Identify which cell holds the provided text, then report its [x, y] central coordinate. 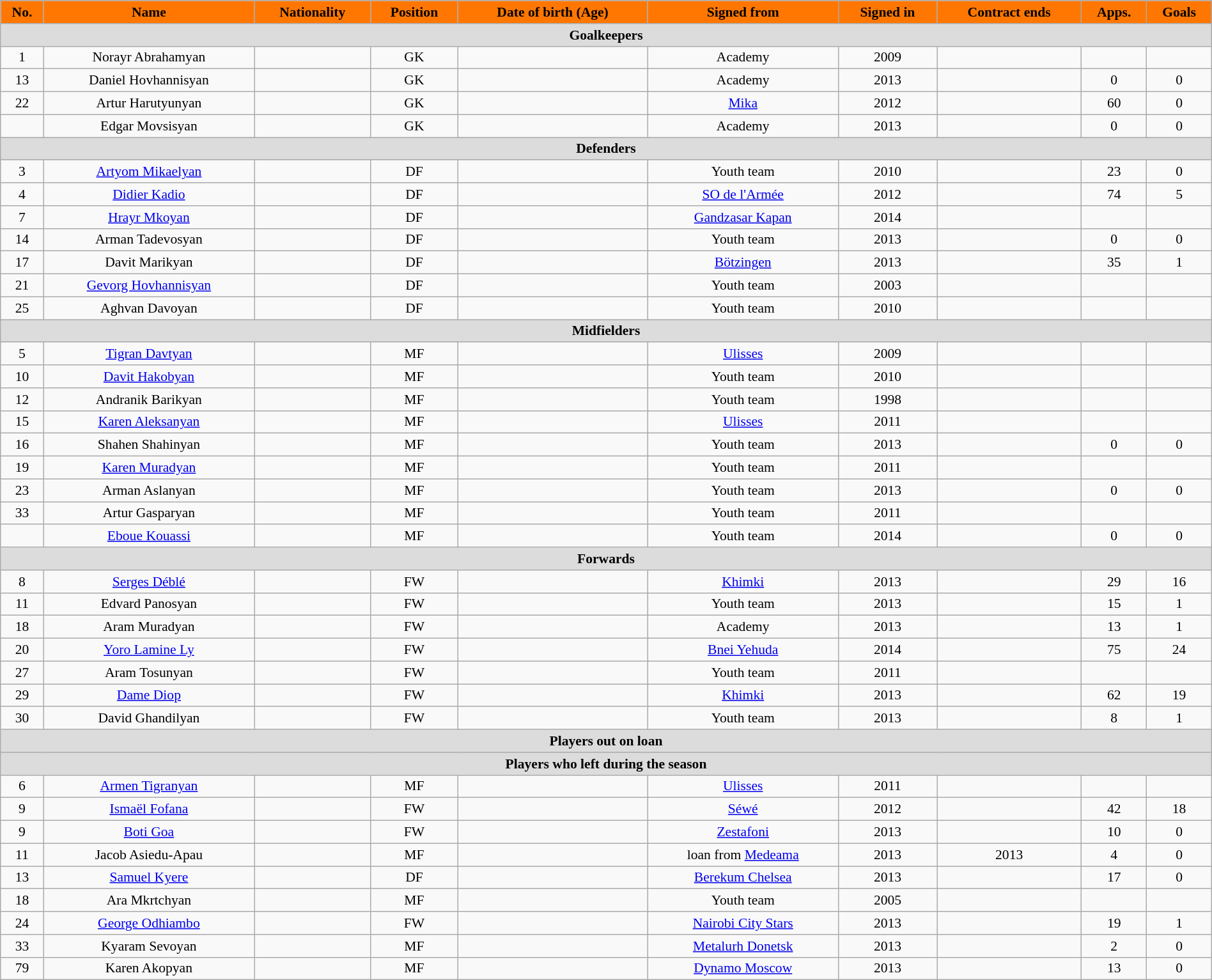
Davit Hakobyan [148, 377]
74 [1114, 194]
Dynamo Moscow [743, 968]
Shahen Shahinyan [148, 445]
Goalkeepers [606, 35]
loan from Medeama [743, 855]
Andranik Barikyan [148, 400]
Samuel Kyere [148, 878]
Edgar Movsisyan [148, 126]
75 [1114, 650]
Arman Aslanyan [148, 490]
Berekum Chelsea [743, 878]
2 [1114, 946]
Edvard Panosyan [148, 604]
Mika [743, 104]
Signed from [743, 12]
Kyaram Sevoyan [148, 946]
Players who left during the season [606, 764]
21 [22, 286]
2005 [887, 901]
Nairobi City Stars [743, 923]
1998 [887, 400]
6 [22, 786]
Eboue Kouassi [148, 536]
79 [22, 968]
David Ghandilyan [148, 719]
SO de l'Armée [743, 194]
Position [414, 12]
Karen Aleksanyan [148, 422]
Nationality [313, 12]
Signed in [887, 12]
Davit Marikyan [148, 263]
Goals [1179, 12]
Gevorg Hovhannisyan [148, 286]
No. [22, 12]
14 [22, 240]
Dame Diop [148, 696]
Metalurh Donetsk [743, 946]
Bötzingen [743, 263]
Defenders [606, 149]
35 [1114, 263]
Aram Tosunyan [148, 673]
Daniel Hovhannisyan [148, 81]
12 [22, 400]
Midfielders [606, 331]
Hrayr Mkoyan [148, 217]
Aghvan Davoyan [148, 308]
Date of birth (Age) [552, 12]
Yoro Lamine Ly [148, 650]
Ara Mkrtchyan [148, 901]
Name [148, 12]
Séwé [743, 809]
60 [1114, 104]
2003 [887, 286]
Artyom Mikaelyan [148, 172]
42 [1114, 809]
Forwards [606, 559]
Karen Akopyan [148, 968]
3 [22, 172]
Arman Tadevosyan [148, 240]
22 [22, 104]
Artur Harutyunyan [148, 104]
Boti Goa [148, 832]
Jacob Asiedu-Apau [148, 855]
Norayr Abrahamyan [148, 58]
Players out on loan [606, 741]
62 [1114, 696]
Didier Kadio [148, 194]
25 [22, 308]
Zestafoni [743, 832]
20 [22, 650]
Karen Muradyan [148, 468]
27 [22, 673]
George Odhiambo [148, 923]
Tigran Davtyan [148, 354]
7 [22, 217]
Armen Tigranyan [148, 786]
Artur Gasparyan [148, 513]
30 [22, 719]
Bnei Yehuda [743, 650]
Gandzasar Kapan [743, 217]
Aram Muradyan [148, 627]
Serges Déblé [148, 582]
Apps. [1114, 12]
Contract ends [1009, 12]
Ismaël Fofana [148, 809]
